Return [X, Y] of the center of cell containing provided text 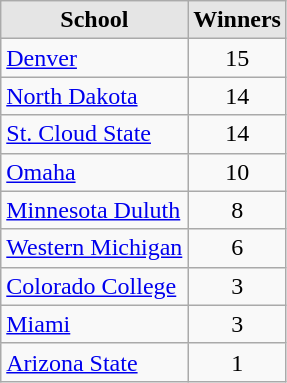
St. Cloud State [94, 134]
1 [238, 362]
Denver [94, 58]
North Dakota [94, 96]
Miami [94, 324]
Colorado College [94, 286]
Minnesota Duluth [94, 210]
Winners [238, 20]
Arizona State [94, 362]
Omaha [94, 172]
8 [238, 210]
School [94, 20]
Western Michigan [94, 248]
6 [238, 248]
15 [238, 58]
10 [238, 172]
